Pinpoint the cell where the given text exists, returning its (X, Y) midpoint coordinate. 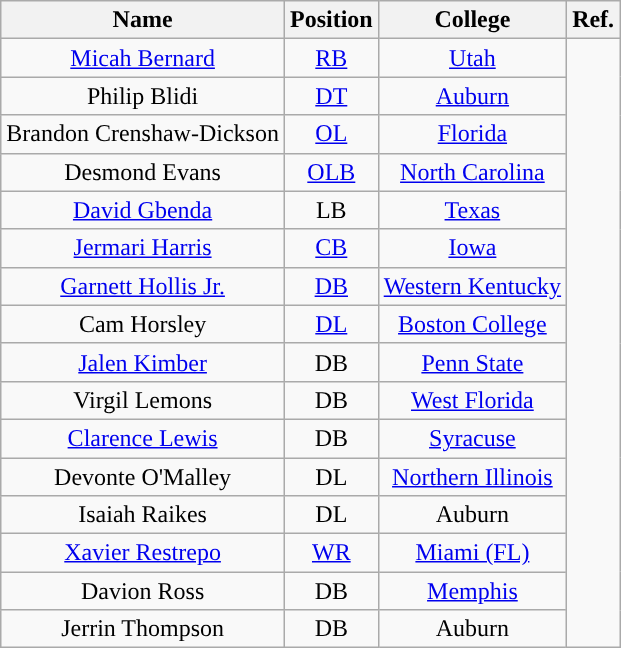
DT (331, 96)
Ref. (594, 20)
OLB (331, 172)
Syracuse (472, 438)
Jermari Harris (143, 248)
Texas (472, 210)
Davion Ross (143, 591)
OL (331, 134)
Northern Illinois (472, 477)
West Florida (472, 400)
Memphis (472, 591)
Virgil Lemons (143, 400)
LB (331, 210)
Western Kentucky (472, 286)
WR (331, 553)
Position (331, 20)
Garnett Hollis Jr. (143, 286)
Clarence Lewis (143, 438)
CB (331, 248)
Penn State (472, 362)
Jalen Kimber (143, 362)
Cam Horsley (143, 324)
Miami (FL) (472, 553)
Florida (472, 134)
North Carolina (472, 172)
Isaiah Raikes (143, 515)
Micah Bernard (143, 58)
David Gbenda (143, 210)
Desmond Evans (143, 172)
RB (331, 58)
Utah (472, 58)
Philip Blidi (143, 96)
Boston College (472, 324)
Devonte O'Malley (143, 477)
Iowa (472, 248)
Brandon Crenshaw-Dickson (143, 134)
Xavier Restrepo (143, 553)
College (472, 20)
Name (143, 20)
Jerrin Thompson (143, 629)
